Scan for the cell matching the given text and deliver its [x, y] coordinate at center. 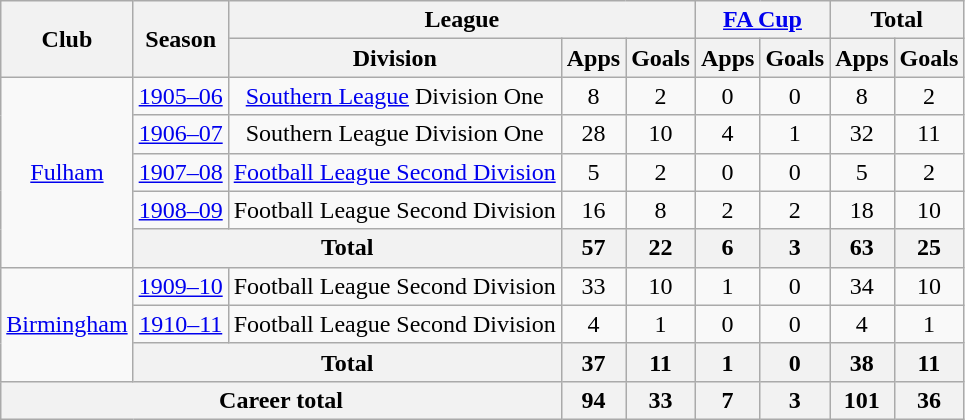
Club [67, 39]
94 [593, 400]
1905–06 [180, 96]
18 [862, 210]
6 [727, 248]
16 [593, 210]
32 [862, 134]
7 [727, 400]
1907–08 [180, 172]
101 [862, 400]
25 [929, 248]
1909–10 [180, 286]
Fulham [67, 172]
37 [593, 362]
57 [593, 248]
63 [862, 248]
Season [180, 39]
Birmingham [67, 324]
36 [929, 400]
28 [593, 134]
FA Cup [762, 20]
1910–11 [180, 324]
Division [394, 58]
Career total [281, 400]
22 [661, 248]
34 [862, 286]
League [462, 20]
38 [862, 362]
1908–09 [180, 210]
1906–07 [180, 134]
